Extract the [X, Y] coordinate from the center of the cell holding the provided text.  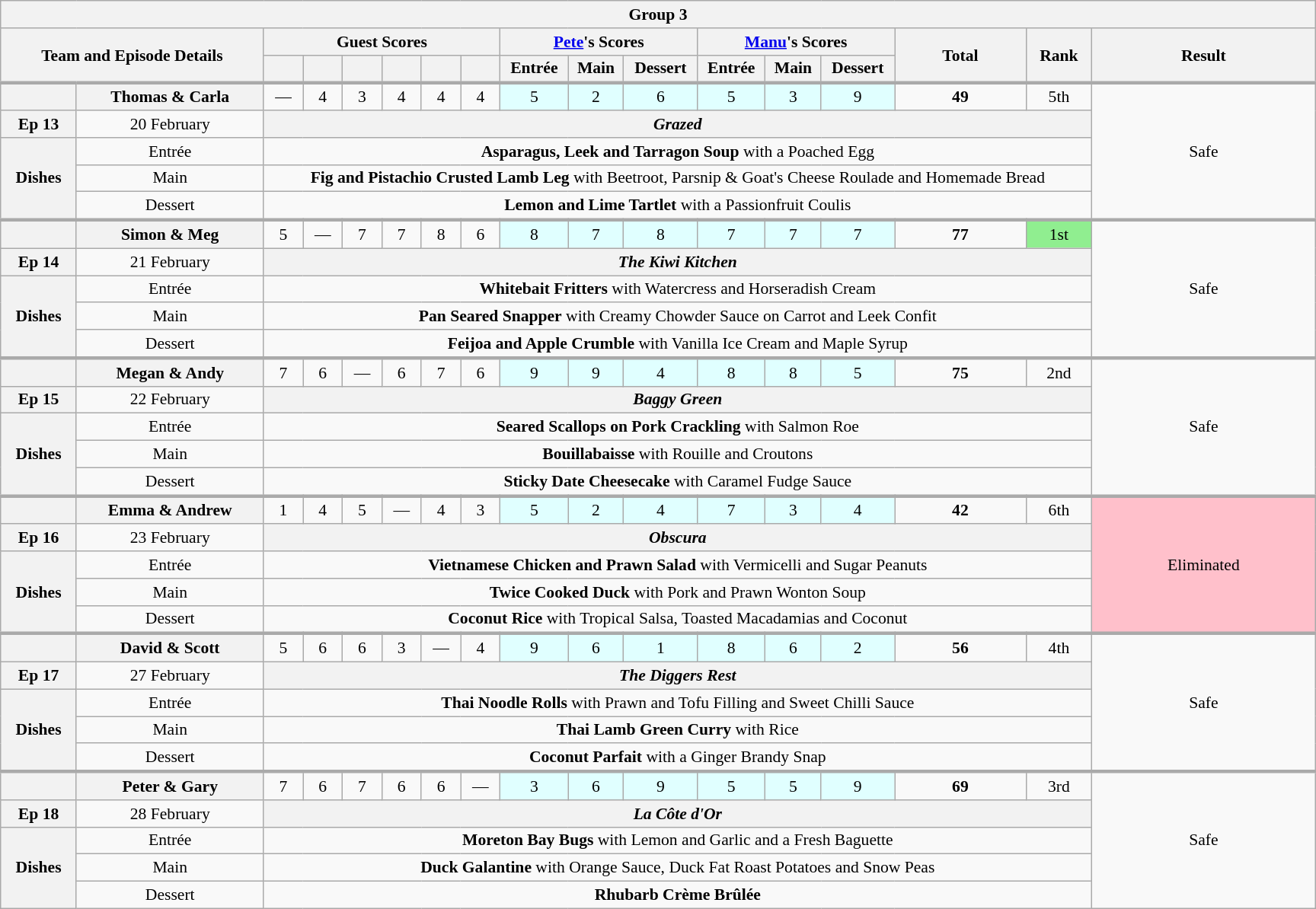
Megan & Andy [170, 372]
The Diggers Rest [678, 676]
Group 3 [658, 14]
Asparagus, Leek and Tarragon Soup with a Poached Egg [678, 151]
Guest Scores [382, 42]
Eliminated [1204, 565]
Thomas & Carla [170, 97]
Simon & Meg [170, 234]
5th [1059, 97]
Thai Lamb Green Curry with Rice [678, 730]
The Kiwi Kitchen [678, 262]
Result [1204, 56]
Seared Scallops on Pork Crackling with Salmon Roe [678, 427]
Feijoa and Apple Crumble with Vanilla Ice Cream and Maple Syrup [678, 344]
Coconut Parfait with a Ginger Brandy Snap [678, 758]
23 February [170, 538]
Obscura [678, 538]
Fig and Pistachio Crusted Lamb Leg with Beetroot, Parsnip & Goat's Cheese Roulade and Homemade Bread [678, 178]
Team and Episode Details [133, 56]
Rank [1059, 56]
Total [961, 56]
2nd [1059, 372]
Manu's Scores [797, 42]
Grazed [678, 124]
20 February [170, 124]
Ep 18 [39, 814]
Pan Seared Snapper with Creamy Chowder Sauce on Carrot and Leek Confit [678, 317]
Bouillabaisse with Rouille and Croutons [678, 454]
Ep 14 [39, 262]
49 [961, 97]
Ep 17 [39, 676]
77 [961, 234]
28 February [170, 814]
La Côte d'Or [678, 814]
Ep 13 [39, 124]
22 February [170, 400]
6th [1059, 510]
Coconut Rice with Tropical Salsa, Toasted Macadamias and Coconut [678, 620]
21 February [170, 262]
1st [1059, 234]
42 [961, 510]
Pete's Scores [599, 42]
Rhubarb Crème Brûlée [678, 895]
Peter & Gary [170, 786]
75 [961, 372]
Sticky Date Cheesecake with Caramel Fudge Sauce [678, 481]
4th [1059, 649]
Duck Galantine with Orange Sauce, Duck Fat Roast Potatoes and Snow Peas [678, 868]
Baggy Green [678, 400]
David & Scott [170, 649]
Lemon and Lime Tartlet with a Passionfruit Coulis [678, 206]
56 [961, 649]
Vietnamese Chicken and Prawn Salad with Vermicelli and Sugar Peanuts [678, 565]
69 [961, 786]
Moreton Bay Bugs with Lemon and Garlic and a Fresh Baguette [678, 840]
27 February [170, 676]
Ep 16 [39, 538]
Twice Cooked Duck with Pork and Prawn Wonton Soup [678, 592]
3rd [1059, 786]
Emma & Andrew [170, 510]
Whitebait Fritters with Watercress and Horseradish Cream [678, 289]
Thai Noodle Rolls with Prawn and Tofu Filling and Sweet Chilli Sauce [678, 703]
Ep 15 [39, 400]
